For the text-containing cell, return its midpoint in [X, Y] coordinate format. 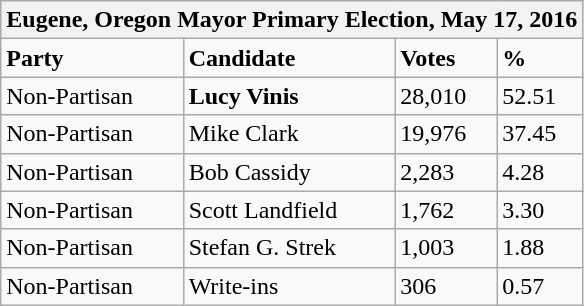
4.28 [540, 172]
Votes [446, 58]
Candidate [288, 58]
28,010 [446, 96]
Mike Clark [288, 134]
Eugene, Oregon Mayor Primary Election, May 17, 2016 [292, 20]
306 [446, 286]
Stefan G. Strek [288, 248]
Lucy Vinis [288, 96]
52.51 [540, 96]
% [540, 58]
2,283 [446, 172]
Scott Landfield [288, 210]
Party [92, 58]
1.88 [540, 248]
0.57 [540, 286]
1,003 [446, 248]
19,976 [446, 134]
Bob Cassidy [288, 172]
37.45 [540, 134]
3.30 [540, 210]
1,762 [446, 210]
Write-ins [288, 286]
